Output the (x, y) coordinate of the center of the cell containing the given text.  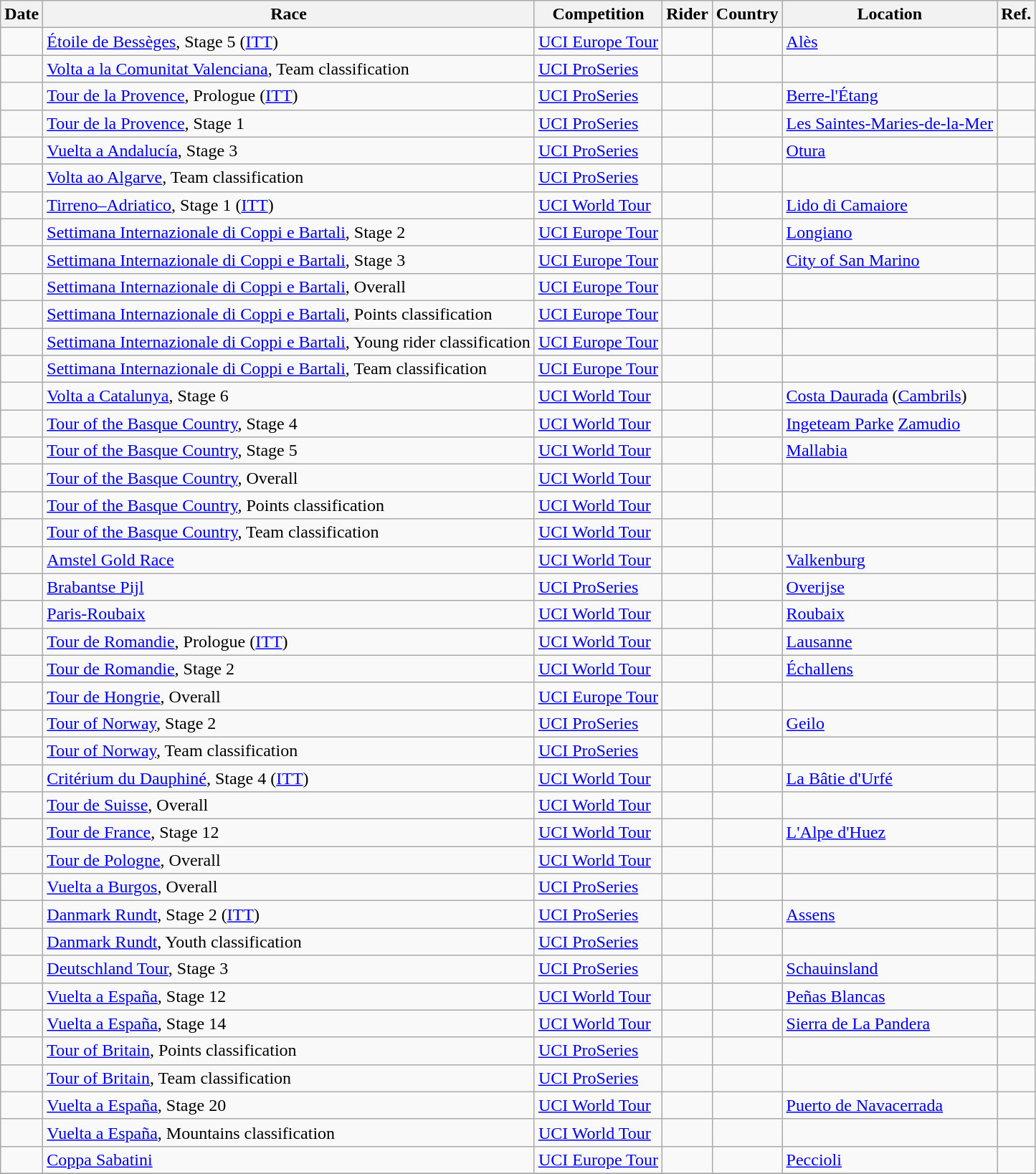
Tour of the Basque Country, Team classification (289, 533)
Volta ao Algarve, Team classification (289, 178)
Les Saintes-Maries-de-la-Mer (890, 123)
Tour de Hongrie, Overall (289, 696)
Date (22, 14)
Étoile de Bessèges, Stage 5 (ITT) (289, 42)
Danmark Rundt, Stage 2 (ITT) (289, 915)
Settimana Internazionale di Coppi e Bartali, Stage 2 (289, 232)
Country (747, 14)
Settimana Internazionale di Coppi e Bartali, Team classification (289, 369)
Vuelta a Andalucía, Stage 3 (289, 151)
Settimana Internazionale di Coppi e Bartali, Points classification (289, 314)
Danmark Rundt, Youth classification (289, 942)
Lido di Camaiore (890, 205)
Ref. (1017, 14)
Sierra de La Pandera (890, 1023)
Costa Daurada (Cambrils) (890, 396)
Vuelta a España, Mountains classification (289, 1132)
Paris-Roubaix (289, 614)
Volta a la Comunitat Valenciana, Team classification (289, 69)
Race (289, 14)
Geilo (890, 723)
Vuelta a España, Stage 12 (289, 996)
Critérium du Dauphiné, Stage 4 (ITT) (289, 778)
La Bâtie d'Urfé (890, 778)
Brabantse Pijl (289, 587)
Vuelta a España, Stage 14 (289, 1023)
Valkenburg (890, 560)
Puerto de Navacerrada (890, 1105)
Settimana Internazionale di Coppi e Bartali, Young rider classification (289, 342)
Tour of Norway, Stage 2 (289, 723)
Tour de Romandie, Prologue (ITT) (289, 641)
Assens (890, 915)
L'Alpe d'Huez (890, 833)
Alès (890, 42)
Tour of the Basque Country, Stage 4 (289, 424)
City of San Marino (890, 259)
Deutschland Tour, Stage 3 (289, 969)
Vuelta a España, Stage 20 (289, 1105)
Longiano (890, 232)
Settimana Internazionale di Coppi e Bartali, Stage 3 (289, 259)
Tour de Pologne, Overall (289, 860)
Tour of the Basque Country, Points classification (289, 505)
Tour of the Basque Country, Stage 5 (289, 451)
Coppa Sabatini (289, 1160)
Rider (688, 14)
Tour de France, Stage 12 (289, 833)
Mallabia (890, 451)
Tour of Britain, Team classification (289, 1078)
Schauinsland (890, 969)
Settimana Internazionale di Coppi e Bartali, Overall (289, 287)
Amstel Gold Race (289, 560)
Overijse (890, 587)
Tour of the Basque Country, Overall (289, 478)
Tour de la Provence, Stage 1 (289, 123)
Échallens (890, 669)
Peñas Blancas (890, 996)
Volta a Catalunya, Stage 6 (289, 396)
Location (890, 14)
Berre-l'Étang (890, 96)
Ingeteam Parke Zamudio (890, 424)
Tour of Britain, Points classification (289, 1051)
Tirreno–Adriatico, Stage 1 (ITT) (289, 205)
Tour de Suisse, Overall (289, 806)
Peccioli (890, 1160)
Tour de Romandie, Stage 2 (289, 669)
Tour of Norway, Team classification (289, 750)
Otura (890, 151)
Lausanne (890, 641)
Competition (598, 14)
Tour de la Provence, Prologue (ITT) (289, 96)
Roubaix (890, 614)
Vuelta a Burgos, Overall (289, 887)
